Find where the given text appears and provide that cell's center as [x, y] coordinate. 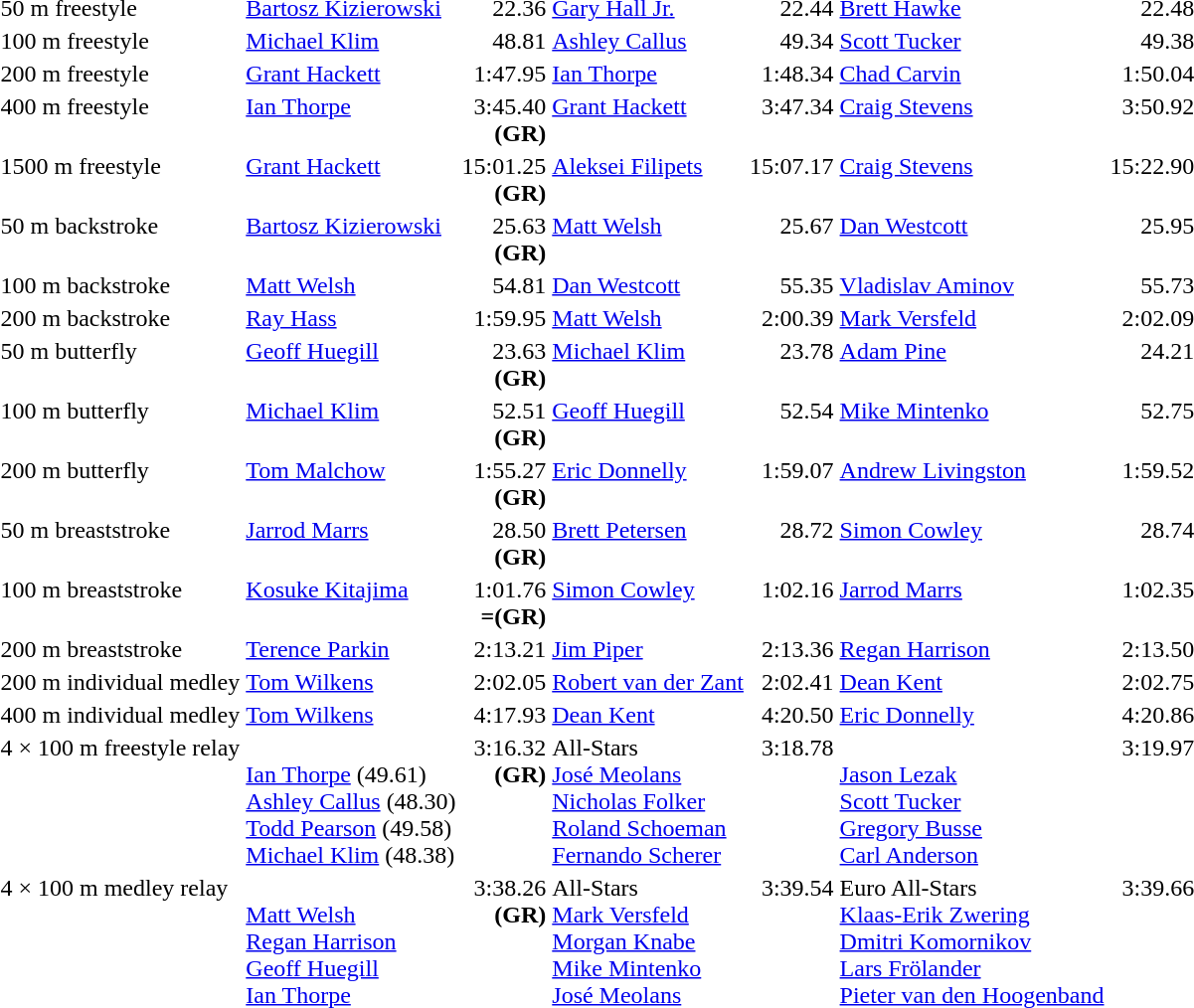
4:17.93 [504, 715]
48.81 [504, 41]
Adam Pine [972, 364]
23.63(GR) [504, 364]
28.72 [791, 543]
Aleksei Filipets [648, 179]
1:55.27(GR) [504, 483]
55.35 [791, 285]
2:13.21 [504, 649]
52.54 [791, 423]
All-StarsJosé MeolansNicholas FolkerRoland SchoemanFernando Scherer [648, 801]
2:02.05 [504, 682]
23.78 [791, 364]
Regan Harrison [972, 649]
1:59.07 [791, 483]
Bartosz Kizierowski [351, 239]
Tom Malchow [351, 483]
1:01.76=(GR) [504, 602]
1:47.95 [504, 74]
Chad Carvin [972, 74]
Andrew Livingston [972, 483]
1:02.16 [791, 602]
Ashley Callus [648, 41]
49.34 [791, 41]
3:45.40(GR) [504, 119]
Terence Parkin [351, 649]
1:48.34 [791, 74]
Jim Piper [648, 649]
Robert van der Zant [648, 682]
Ian Thorpe (49.61)Ashley Callus (48.30)Todd Pearson (49.58)Michael Klim (48.38) [351, 801]
4:20.50 [791, 715]
28.50(GR) [504, 543]
2:13.36 [791, 649]
Jason LezakScott Tucker Gregory BusseCarl Anderson [972, 801]
52.51(GR) [504, 423]
1:59.95 [504, 318]
Kosuke Kitajima [351, 602]
Vladislav Aminov [972, 285]
3:16.32(GR) [504, 801]
15:07.17 [791, 179]
Mike Mintenko [972, 423]
2:02.41 [791, 682]
25.63(GR) [504, 239]
15:01.25(GR) [504, 179]
Ray Hass [351, 318]
25.67 [791, 239]
54.81 [504, 285]
Scott Tucker [972, 41]
Mark Versfeld [972, 318]
Brett Petersen [648, 543]
3:18.78 [791, 801]
3:47.34 [791, 119]
2:00.39 [791, 318]
